Output the (X, Y) coordinate of the center of the cell containing the given text.  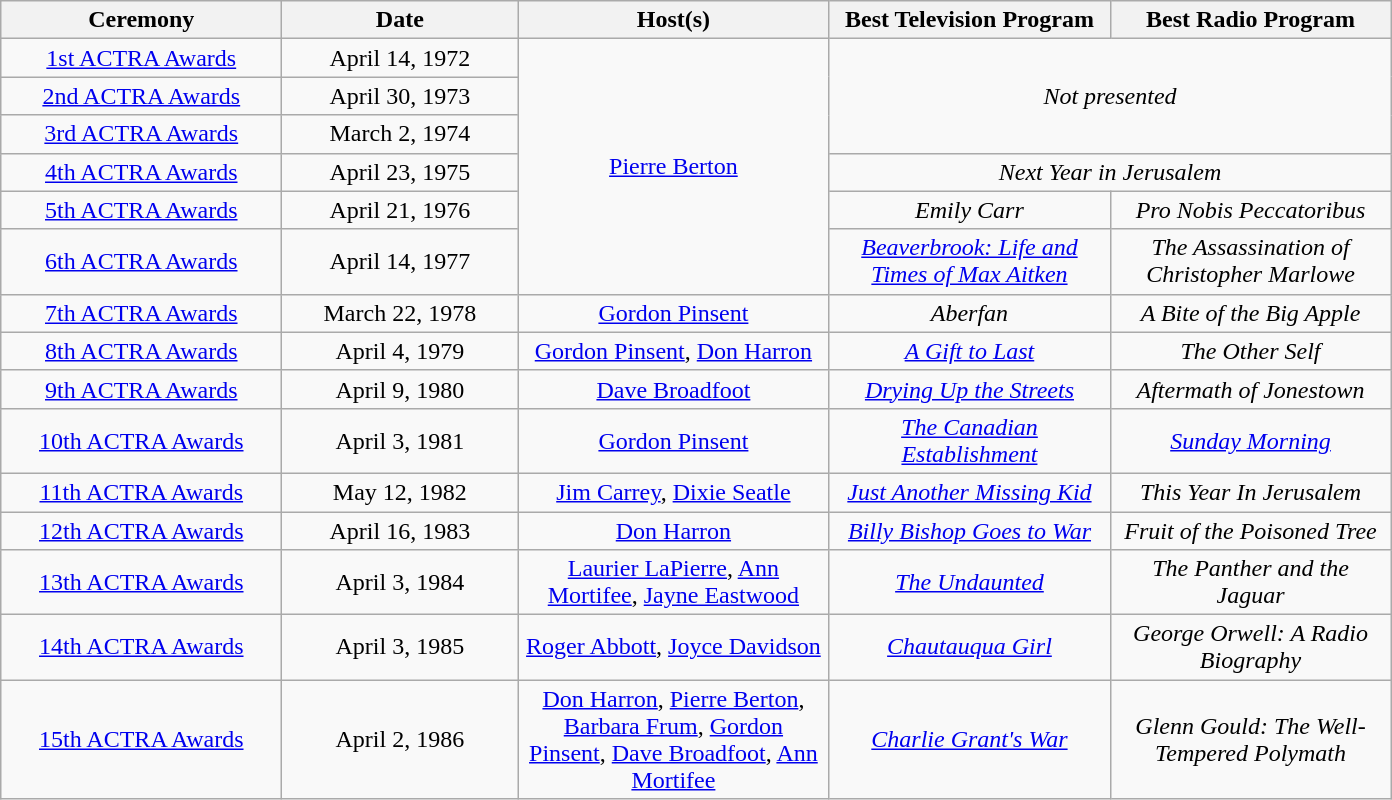
Laurier LaPierre, Ann Mortifee, Jayne Eastwood (674, 582)
This Year In Jerusalem (1250, 492)
March 2, 1974 (400, 134)
11th ACTRA Awards (142, 492)
The Canadian Establishment (970, 440)
George Orwell: A Radio Biography (1250, 648)
Don Harron (674, 531)
Roger Abbott, Joyce Davidson (674, 648)
Fruit of the Poisoned Tree (1250, 531)
April 14, 1972 (400, 58)
April 2, 1986 (400, 740)
April 3, 1981 (400, 440)
The Undaunted (970, 582)
April 9, 1980 (400, 389)
Drying Up the Streets (970, 389)
April 21, 1976 (400, 210)
Gordon Pinsent, Don Harron (674, 351)
4th ACTRA Awards (142, 172)
The Assassination of Christopher Marlowe (1250, 262)
April 14, 1977 (400, 262)
Emily Carr (970, 210)
5th ACTRA Awards (142, 210)
Aftermath of Jonestown (1250, 389)
Billy Bishop Goes to War (970, 531)
Jim Carrey, Dixie Seatle (674, 492)
12th ACTRA Awards (142, 531)
Beaverbrook: Life and Times of Max Aitken (970, 262)
14th ACTRA Awards (142, 648)
Charlie Grant's War (970, 740)
April 3, 1985 (400, 648)
May 12, 1982 (400, 492)
7th ACTRA Awards (142, 313)
The Other Self (1250, 351)
Sunday Morning (1250, 440)
1st ACTRA Awards (142, 58)
A Bite of the Big Apple (1250, 313)
Next Year in Jerusalem (1110, 172)
Aberfan (970, 313)
April 30, 1973 (400, 96)
3rd ACTRA Awards (142, 134)
15th ACTRA Awards (142, 740)
Not presented (1110, 96)
Pierre Berton (674, 166)
10th ACTRA Awards (142, 440)
Pro Nobis Peccatoribus (1250, 210)
Date (400, 20)
Host(s) (674, 20)
April 23, 1975 (400, 172)
8th ACTRA Awards (142, 351)
6th ACTRA Awards (142, 262)
Glenn Gould: The Well-Tempered Polymath (1250, 740)
April 4, 1979 (400, 351)
The Panther and the Jaguar (1250, 582)
Just Another Missing Kid (970, 492)
13th ACTRA Awards (142, 582)
A Gift to Last (970, 351)
March 22, 1978 (400, 313)
April 3, 1984 (400, 582)
Dave Broadfoot (674, 389)
2nd ACTRA Awards (142, 96)
April 16, 1983 (400, 531)
Ceremony (142, 20)
Chautauqua Girl (970, 648)
Best Radio Program (1250, 20)
Best Television Program (970, 20)
Don Harron, Pierre Berton, Barbara Frum, Gordon Pinsent, Dave Broadfoot, Ann Mortifee (674, 740)
9th ACTRA Awards (142, 389)
